Output the [x, y] coordinate of the center of the cell containing the given text.  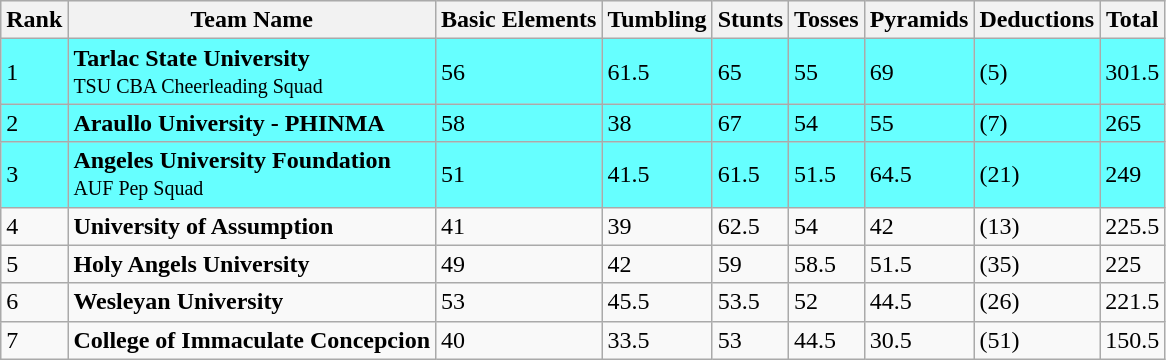
69 [919, 72]
(35) [1037, 264]
College of Immaculate Concepcion [252, 340]
Wesleyan University [252, 302]
45.5 [657, 302]
38 [657, 123]
58 [519, 123]
Tumbling [657, 20]
301.5 [1132, 72]
249 [1132, 174]
Holy Angels University [252, 264]
(21) [1037, 174]
40 [519, 340]
Pyramids [919, 20]
53.5 [750, 302]
1 [34, 72]
59 [750, 264]
Angeles University Foundation AUF Pep Squad [252, 174]
33.5 [657, 340]
(13) [1037, 226]
Stunts [750, 20]
41 [519, 226]
225.5 [1132, 226]
Deductions [1037, 20]
Tosses [827, 20]
150.5 [1132, 340]
Tarlac State University TSU CBA Cheerleading Squad [252, 72]
58.5 [827, 264]
30.5 [919, 340]
Total [1132, 20]
(7) [1037, 123]
51 [519, 174]
5 [34, 264]
University of Assumption [252, 226]
(51) [1037, 340]
(26) [1037, 302]
3 [34, 174]
265 [1132, 123]
Basic Elements [519, 20]
4 [34, 226]
64.5 [919, 174]
Team Name [252, 20]
56 [519, 72]
65 [750, 72]
225 [1132, 264]
62.5 [750, 226]
2 [34, 123]
Araullo University - PHINMA [252, 123]
(5) [1037, 72]
Rank [34, 20]
6 [34, 302]
67 [750, 123]
7 [34, 340]
52 [827, 302]
221.5 [1132, 302]
49 [519, 264]
41.5 [657, 174]
39 [657, 226]
